Detect which cell encompasses the target text, then output its (X, Y) center coordinate. 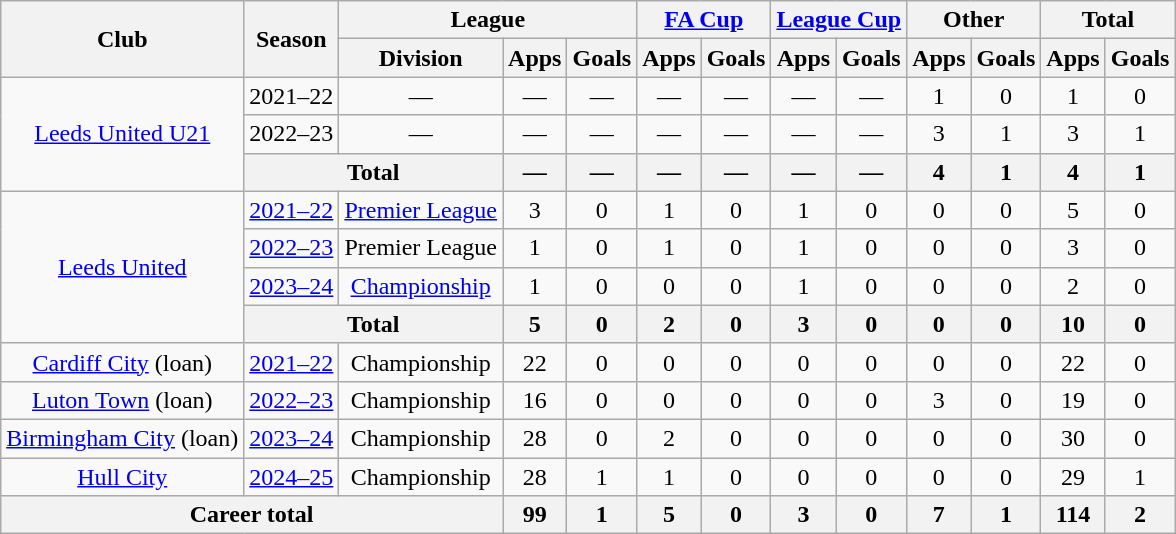
Season (292, 39)
Luton Town (loan) (122, 400)
Career total (252, 515)
Birmingham City (loan) (122, 438)
Hull City (122, 477)
2024–25 (292, 477)
League Cup (839, 20)
7 (939, 515)
30 (1073, 438)
19 (1073, 400)
10 (1073, 324)
99 (535, 515)
Leeds United U21 (122, 134)
29 (1073, 477)
Cardiff City (loan) (122, 362)
114 (1073, 515)
16 (535, 400)
League (488, 20)
Other (974, 20)
Leeds United (122, 267)
Club (122, 39)
FA Cup (704, 20)
Division (421, 58)
